Capture the cell that displays the provided text and extract its [x, y] central coordinate. 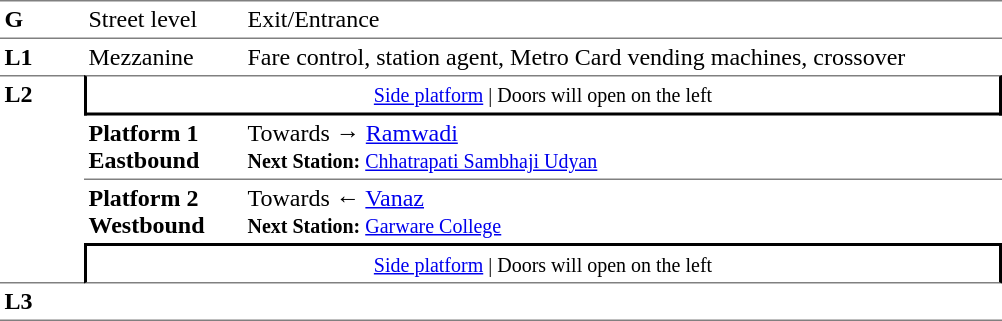
Exit/Entrance [622, 20]
G [42, 20]
Towards ← VanazNext Station: Garware College [622, 212]
Mezzanine [164, 57]
Street level [164, 20]
Fare control, station agent, Metro Card vending machines, crossover [622, 57]
Platform 2Westbound [164, 212]
Towards → RamwadiNext Station: Chhatrapati Sambhaji Udyan [622, 148]
L2 [42, 179]
Platform 1Eastbound [164, 148]
L1 [42, 57]
